Identify which cell holds the provided text, then report its (x, y) central coordinate. 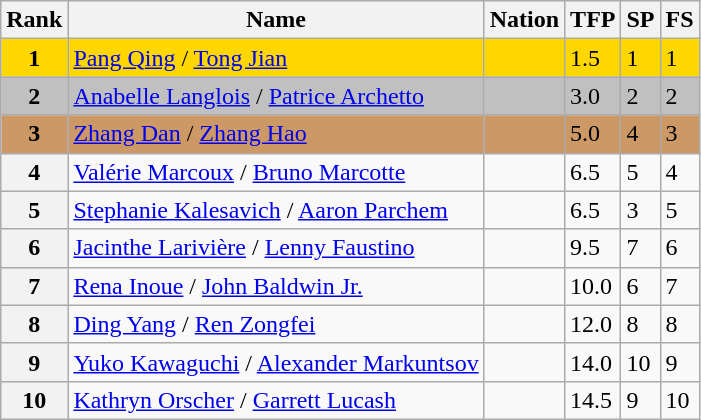
1.5 (593, 58)
Name (276, 20)
Pang Qing / Tong Jian (276, 58)
SP (640, 20)
Jacinthe Larivière / Lenny Faustino (276, 248)
Yuko Kawaguchi / Alexander Markuntsov (276, 362)
Rena Inoue / John Baldwin Jr. (276, 286)
Anabelle Langlois / Patrice Archetto (276, 96)
3.0 (593, 96)
Kathryn Orscher / Garrett Lucash (276, 400)
Nation (524, 20)
12.0 (593, 324)
FS (680, 20)
5.0 (593, 134)
TFP (593, 20)
10.0 (593, 286)
14.0 (593, 362)
Rank (34, 20)
Stephanie Kalesavich / Aaron Parchem (276, 210)
Valérie Marcoux / Bruno Marcotte (276, 172)
Ding Yang / Ren Zongfei (276, 324)
14.5 (593, 400)
9.5 (593, 248)
Zhang Dan / Zhang Hao (276, 134)
